Detect which cell encompasses the target text, then output its (X, Y) center coordinate. 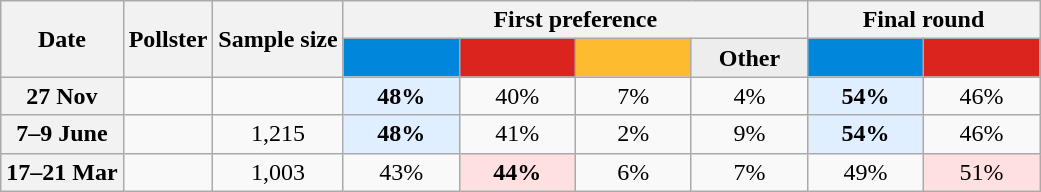
1,215 (278, 134)
17–21 Mar (62, 172)
27 Nov (62, 96)
1,003 (278, 172)
First preference (575, 20)
9% (749, 134)
Final round (923, 20)
2% (633, 134)
41% (517, 134)
44% (517, 172)
43% (401, 172)
51% (982, 172)
Pollster (168, 39)
49% (865, 172)
7–9 June (62, 134)
40% (517, 96)
Other (749, 58)
Sample size (278, 39)
4% (749, 96)
Date (62, 39)
6% (633, 172)
